Scan for the cell matching the given text and deliver its [x, y] coordinate at center. 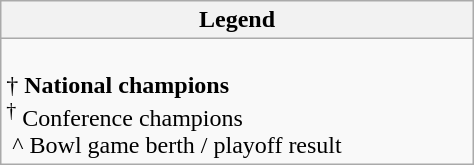
† National champions † Conference champions ^ Bowl game berth / playoff result [237, 102]
Legend [237, 20]
